Provide the (X, Y) coordinate of the cell's center where the given text is located.  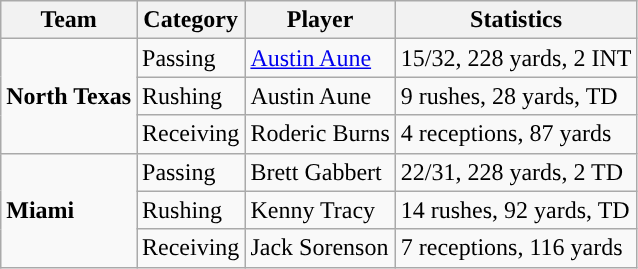
Kenny Tracy (320, 210)
Jack Sorenson (320, 248)
4 receptions, 87 yards (516, 134)
7 receptions, 116 yards (516, 248)
Team (69, 20)
15/32, 228 yards, 2 INT (516, 58)
22/31, 228 yards, 2 TD (516, 172)
9 rushes, 28 yards, TD (516, 96)
14 rushes, 92 yards, TD (516, 210)
Roderic Burns (320, 134)
North Texas (69, 96)
Brett Gabbert (320, 172)
Player (320, 20)
Category (190, 20)
Statistics (516, 20)
Miami (69, 210)
